From the cell containing the given text, extract its center point as (X, Y) coordinate. 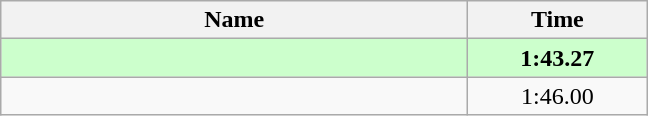
Name (234, 20)
1:46.00 (558, 96)
1:43.27 (558, 58)
Time (558, 20)
